Identify which cell holds the provided text, then report its [x, y] central coordinate. 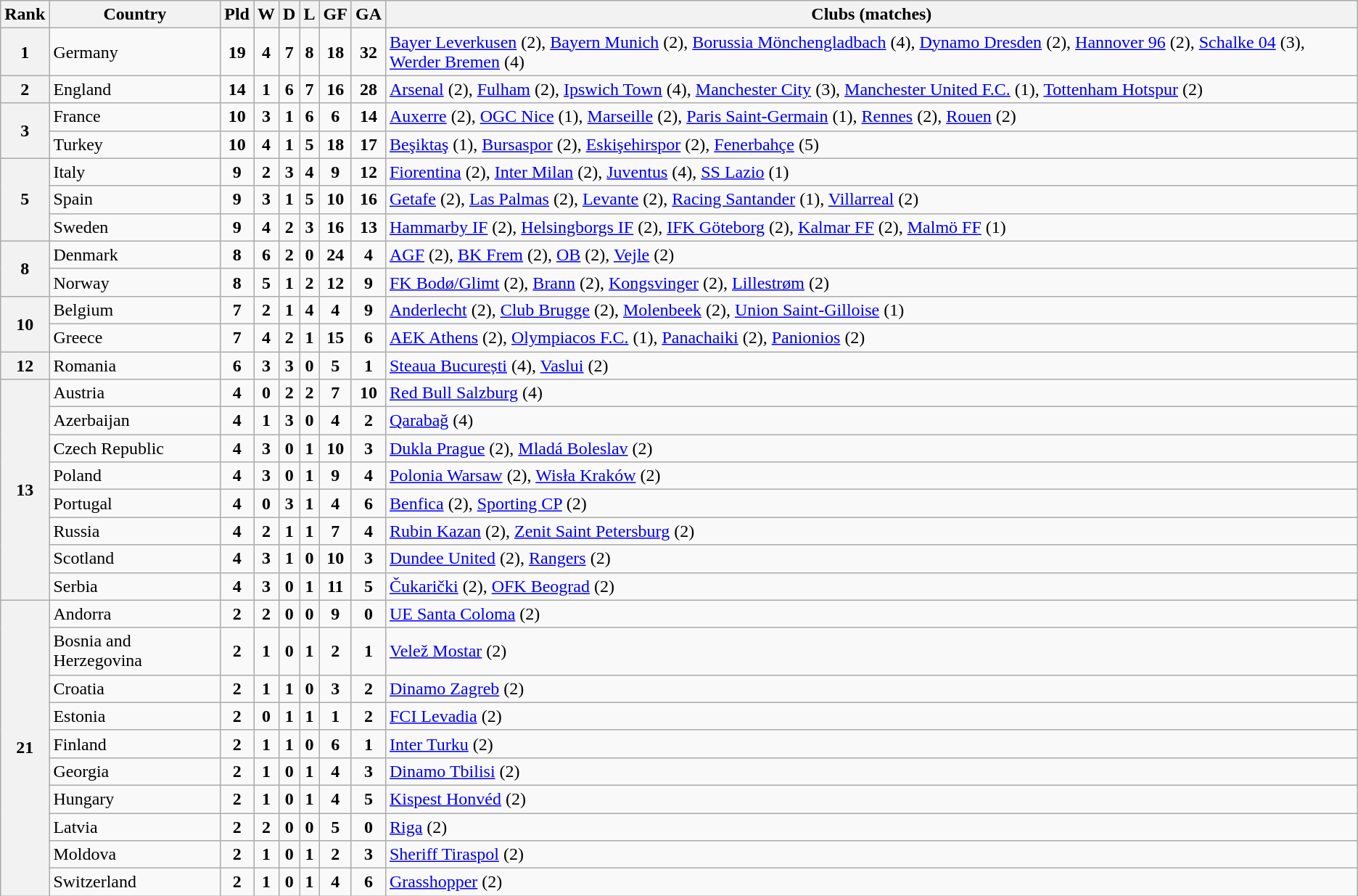
Anderlecht (2), Club Brugge (2), Molenbeek (2), Union Saint-Gilloise (1) [871, 310]
Velež Mostar (2) [871, 652]
AGF (2), BK Frem (2), OB (2), Vejle (2) [871, 255]
Kispest Honvéd (2) [871, 799]
Croatia [135, 689]
UE Santa Coloma (2) [871, 614]
11 [335, 586]
Auxerre (2), OGC Nice (1), Marseille (2), Paris Saint-Germain (1), Rennes (2), Rouen (2) [871, 117]
Georgia [135, 771]
24 [335, 255]
Beşiktaş (1), Bursaspor (2), Eskişehirspor (2), Fenerbahçe (5) [871, 144]
Hammarby IF (2), Helsingborgs IF (2), IFK Göteborg (2), Kalmar FF (2), Malmö FF (1) [871, 227]
Benfica (2), Sporting CP (2) [871, 504]
Dukla Prague (2), Mladá Boleslav (2) [871, 448]
19 [237, 52]
Dinamo Zagreb (2) [871, 689]
Polonia Warsaw (2), Wisła Kraków (2) [871, 476]
GF [335, 15]
W [267, 15]
Qarabağ (4) [871, 421]
Country [135, 15]
AEK Athens (2), Olympiacos F.C. (1), Panachaiki (2), Panionios (2) [871, 337]
Rank [25, 15]
Italy [135, 172]
Moldova [135, 855]
GA [369, 15]
Bosnia and Herzegovina [135, 652]
FCI Levadia (2) [871, 716]
Grasshopper (2) [871, 882]
Rubin Kazan (2), Zenit Saint Petersburg (2) [871, 531]
Russia [135, 531]
Czech Republic [135, 448]
Riga (2) [871, 826]
Inter Turku (2) [871, 744]
Steaua București (4), Vaslui (2) [871, 365]
Red Bull Salzburg (4) [871, 393]
Hungary [135, 799]
Getafe (2), Las Palmas (2), Levante (2), Racing Santander (1), Villarreal (2) [871, 200]
Čukarički (2), OFK Beograd (2) [871, 586]
Estonia [135, 716]
Greece [135, 337]
Denmark [135, 255]
Arsenal (2), Fulham (2), Ipswich Town (4), Manchester City (3), Manchester United F.C. (1), Tottenham Hotspur (2) [871, 89]
Poland [135, 476]
Fiorentina (2), Inter Milan (2), Juventus (4), SS Lazio (1) [871, 172]
Pld [237, 15]
Bayer Leverkusen (2), Bayern Munich (2), Borussia Mönchengladbach (4), Dynamo Dresden (2), Hannover 96 (2), Schalke 04 (3), Werder Bremen (4) [871, 52]
Andorra [135, 614]
15 [335, 337]
17 [369, 144]
Dundee United (2), Rangers (2) [871, 559]
Sheriff Tiraspol (2) [871, 855]
Norway [135, 282]
Scotland [135, 559]
Sweden [135, 227]
FK Bodø/Glimt (2), Brann (2), Kongsvinger (2), Lillestrøm (2) [871, 282]
Germany [135, 52]
Turkey [135, 144]
Spain [135, 200]
Romania [135, 365]
D [289, 15]
Latvia [135, 826]
Belgium [135, 310]
28 [369, 89]
Switzerland [135, 882]
Portugal [135, 504]
Dinamo Tbilisi (2) [871, 771]
32 [369, 52]
Azerbaijan [135, 421]
France [135, 117]
Austria [135, 393]
L [309, 15]
Finland [135, 744]
21 [25, 748]
Serbia [135, 586]
England [135, 89]
Clubs (matches) [871, 15]
